Extract the [X, Y] coordinate from the center of the cell holding the provided text.  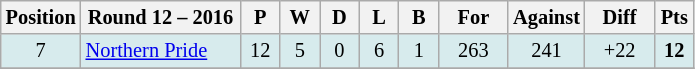
+22 [620, 51]
Diff [620, 17]
5 [300, 51]
Round 12 – 2016 [161, 17]
0 [340, 51]
L [379, 17]
D [340, 17]
Pts [674, 17]
Northern Pride [161, 51]
P [260, 17]
Against [546, 17]
6 [379, 51]
For [474, 17]
Position [41, 17]
263 [474, 51]
W [300, 17]
1 [419, 51]
B [419, 17]
7 [41, 51]
241 [546, 51]
